Locate the cell with the specified text and output its [x, y] center coordinate. 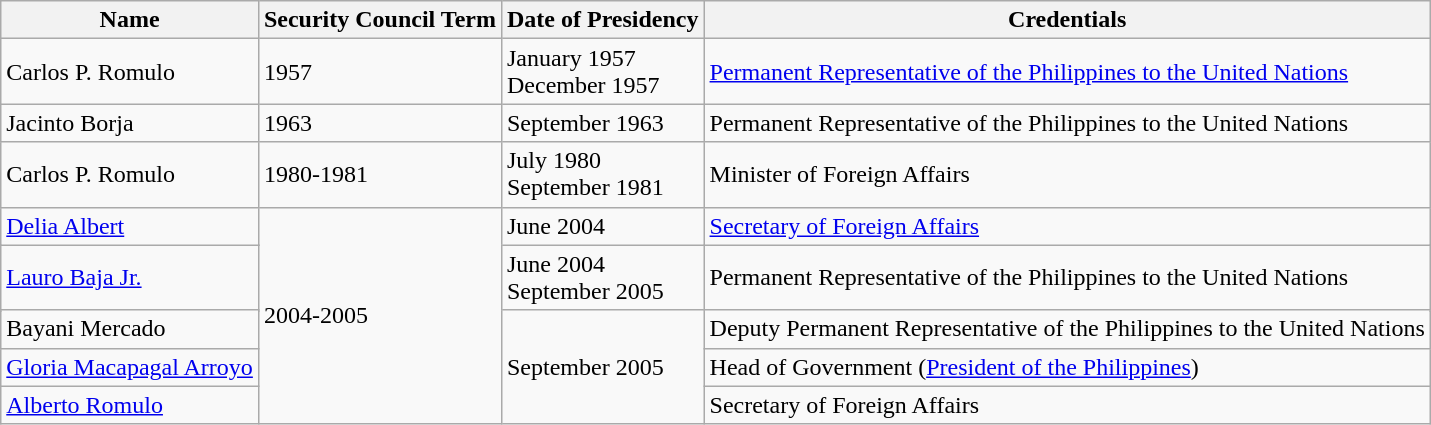
Security Council Term [380, 20]
Minister of Foreign Affairs [1067, 174]
September 2005 [602, 367]
Name [130, 20]
1963 [380, 123]
Deputy Permanent Representative of the Philippines to the United Nations [1067, 329]
Delia Albert [130, 226]
2004-2005 [380, 316]
Date of Presidency [602, 20]
Alberto Romulo [130, 405]
January 1957December 1957 [602, 72]
Gloria Macapagal Arroyo [130, 367]
Lauro Baja Jr. [130, 278]
Jacinto Borja [130, 123]
Bayani Mercado [130, 329]
1980-1981 [380, 174]
September 1963 [602, 123]
June 2004September 2005 [602, 278]
June 2004 [602, 226]
1957 [380, 72]
July 1980September 1981 [602, 174]
Head of Government (President of the Philippines) [1067, 367]
Credentials [1067, 20]
